Identify which cell holds the provided text, then report its (X, Y) central coordinate. 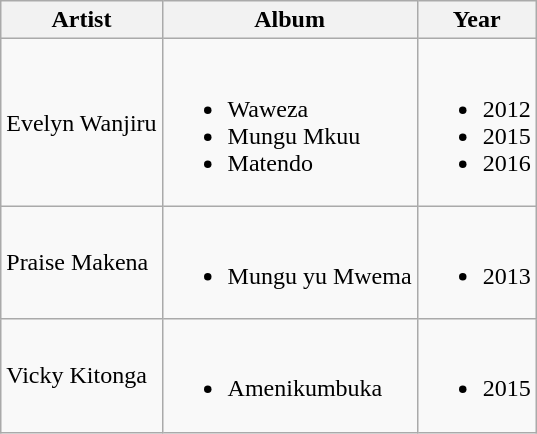
Evelyn Wanjiru (82, 122)
Vicky Kitonga (82, 376)
2015 (476, 376)
Artist (82, 20)
Album (290, 20)
201220152016 (476, 122)
Praise Makena (82, 262)
2013 (476, 262)
Year (476, 20)
Amenikumbuka (290, 376)
Mungu yu Mwema (290, 262)
WawezaMungu MkuuMatendo (290, 122)
